Return [x, y] of the center of cell containing provided text 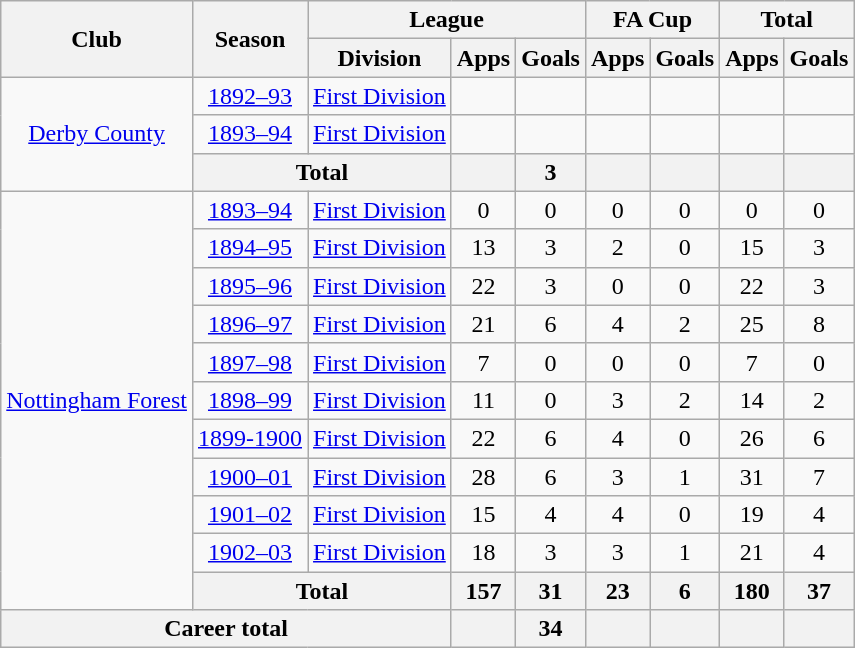
23 [617, 591]
1896–97 [250, 324]
1898–99 [250, 400]
1895–96 [250, 286]
25 [752, 324]
Derby County [97, 134]
FA Cup [652, 20]
Nottingham Forest [97, 400]
1900–01 [250, 477]
180 [752, 591]
19 [752, 515]
14 [752, 400]
26 [752, 438]
1892–93 [250, 96]
8 [819, 324]
1894–95 [250, 248]
1902–03 [250, 553]
157 [483, 591]
1899-1900 [250, 438]
Division [380, 58]
11 [483, 400]
37 [819, 591]
1901–02 [250, 515]
18 [483, 553]
Career total [226, 629]
13 [483, 248]
Season [250, 39]
1897–98 [250, 362]
34 [551, 629]
Club [97, 39]
28 [483, 477]
League [447, 20]
